Extract the [X, Y] coordinate from the center of the cell holding the provided text.  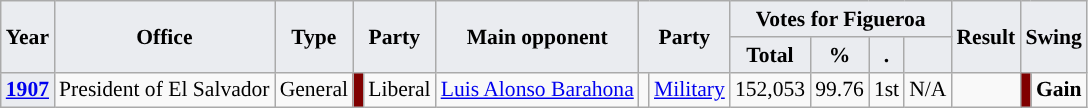
Swing [1054, 36]
Luis Alonso Barahona [538, 90]
99.76 [840, 90]
General [314, 90]
Gain [1059, 90]
Votes for Figueroa [841, 19]
Type [314, 36]
152,053 [770, 90]
Military [690, 90]
Liberal [399, 90]
Result [986, 36]
N/A [928, 90]
President of El Salvador [164, 90]
Year [28, 36]
1st [886, 90]
Main opponent [538, 36]
1907 [28, 90]
Office [164, 36]
Total [770, 55]
% [840, 55]
. [886, 55]
